Capture the cell that displays the provided text and extract its (x, y) central coordinate. 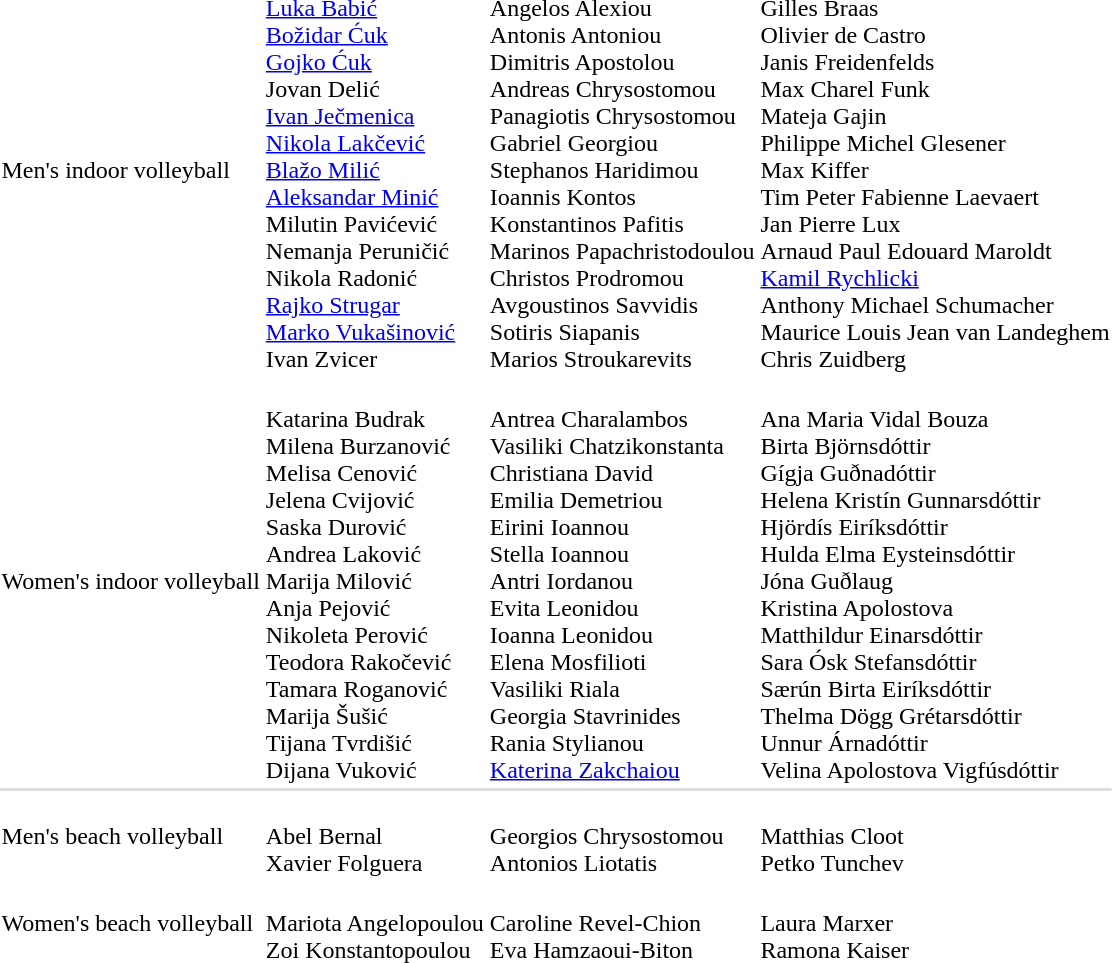
Matthias ClootPetko Tunchev (935, 836)
Men's beach volleyball (130, 836)
Women's indoor volleyball (130, 581)
Abel BernalXavier Folguera (374, 836)
Georgios ChrysostomouAntonios Liotatis (622, 836)
